Provide the [X, Y] coordinate of the cell's center where the given text is located.  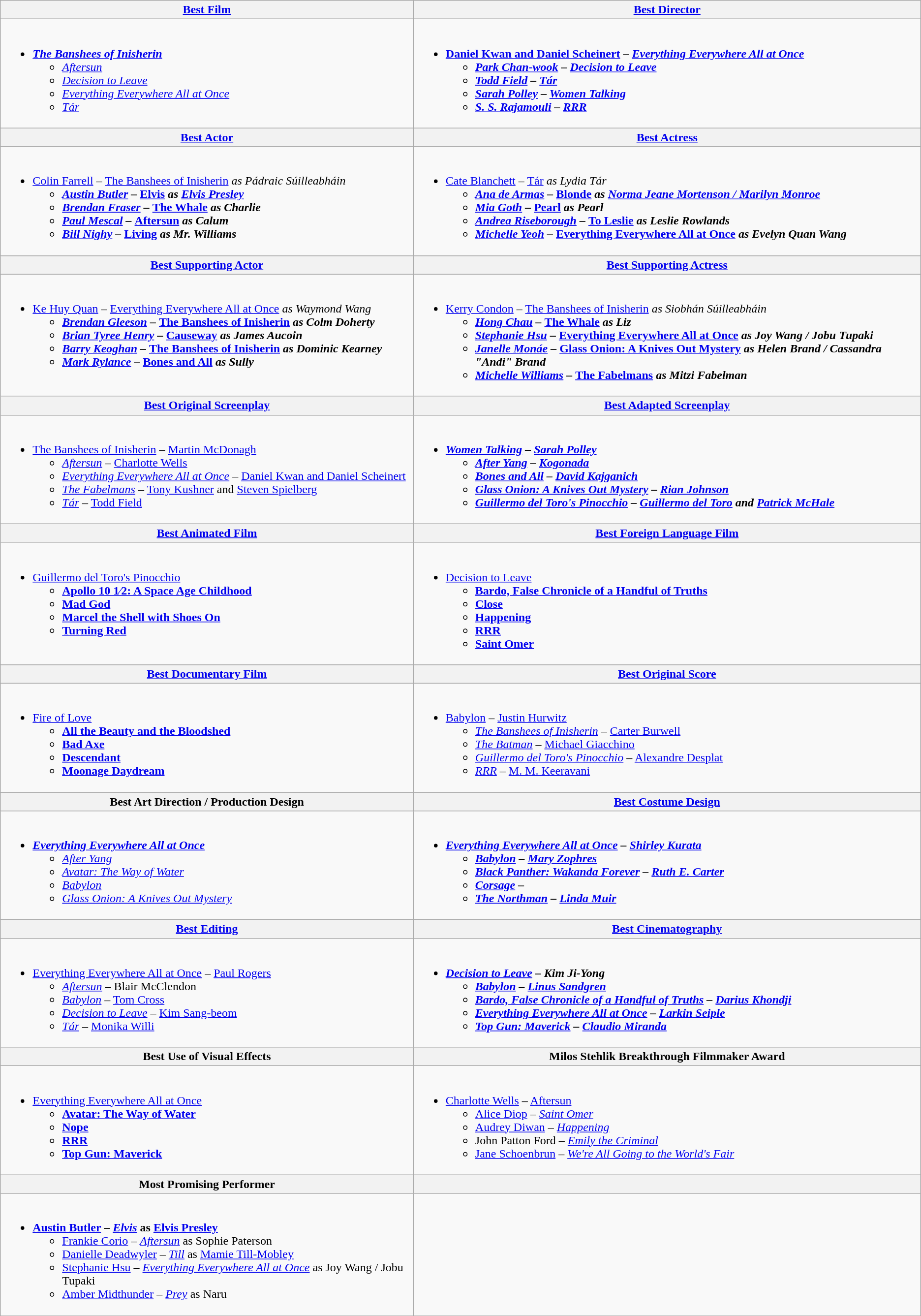
Guillermo del Toro's PinocchioApollo 10 1⁄2: A Space Age ChildhoodMad GodMarcel the Shell with Shoes OnTurning Red [207, 603]
Everything Everywhere All at Once – Paul RogersAftersun – Blair McClendonBabylon – Tom CrossDecision to Leave – Kim Sang-beomTár – Monika Willi [207, 993]
Best Original Score [667, 674]
Everything Everywhere All at OnceAvatar: The Way of WaterNopeRRRTop Gun: Maverick [207, 1120]
The Banshees of InisherinAftersunDecision to LeaveEverything Everywhere All at OnceTár [207, 74]
Decision to LeaveBardo, False Chronicle of a Handful of TruthsCloseHappeningRRRSaint Omer [667, 603]
Best Foreign Language Film [667, 533]
Best Documentary Film [207, 674]
Best Original Screenplay [207, 406]
Best Supporting Actress [667, 265]
Best Director [667, 10]
Everything Everywhere All at OnceAfter YangAvatar: The Way of WaterBabylonGlass Onion: A Knives Out Mystery [207, 865]
Best Costume Design [667, 802]
Best Film [207, 10]
Milos Stehlik Breakthrough Filmmaker Award [667, 1057]
Most Promising Performer [207, 1184]
Fire of LoveAll the Beauty and the BloodshedBad AxeDescendantMoonage Daydream [207, 737]
Best Actress [667, 137]
Best Art Direction / Production Design [207, 802]
Best Animated Film [207, 533]
Best Adapted Screenplay [667, 406]
Best Supporting Actor [207, 265]
Best Editing [207, 929]
Best Cinematography [667, 929]
Best Use of Visual Effects [207, 1057]
Best Actor [207, 137]
